Extract the (x, y) coordinate from the center of the cell holding the provided text.  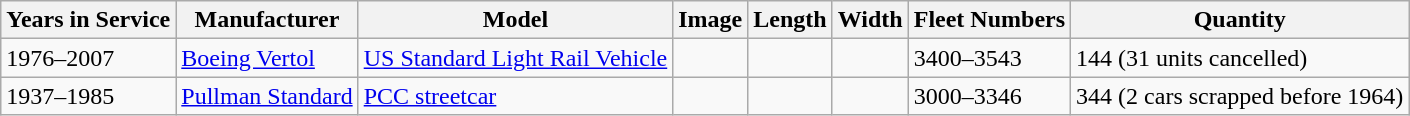
Width (870, 20)
Image (710, 20)
Boeing Vertol (267, 58)
Manufacturer (267, 20)
Length (790, 20)
1976–2007 (88, 58)
3000–3346 (989, 96)
144 (31 units cancelled) (1240, 58)
Model (516, 20)
Pullman Standard (267, 96)
Quantity (1240, 20)
PCC streetcar (516, 96)
Years in Service (88, 20)
US Standard Light Rail Vehicle (516, 58)
3400–3543 (989, 58)
344 (2 cars scrapped before 1964) (1240, 96)
Fleet Numbers (989, 20)
1937–1985 (88, 96)
